For the text-containing cell, return its midpoint in [x, y] coordinate format. 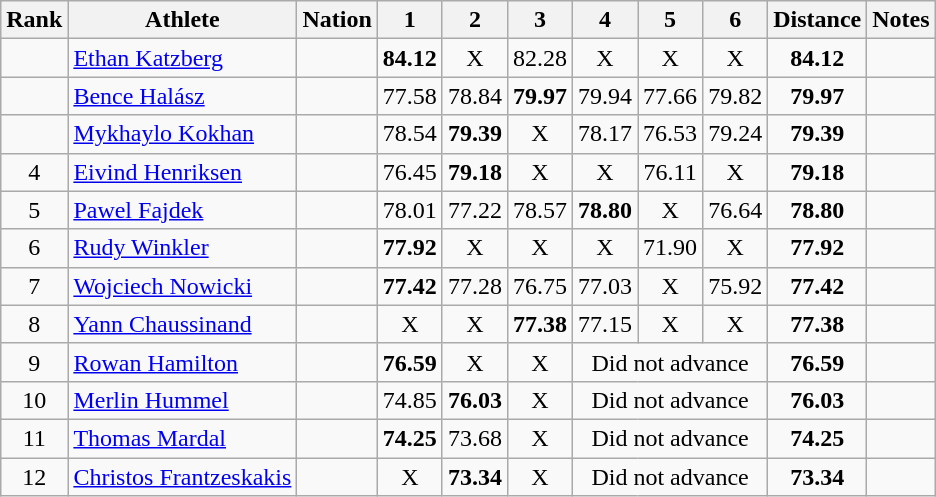
Rowan Hamilton [182, 362]
77.22 [474, 210]
Thomas Mardal [182, 438]
79.24 [736, 134]
76.11 [670, 172]
Mykhaylo Kokhan [182, 134]
Ethan Katzberg [182, 58]
10 [34, 400]
75.92 [736, 286]
9 [34, 362]
78.01 [410, 210]
Yann Chaussinand [182, 324]
78.84 [474, 96]
Pawel Fajdek [182, 210]
78.17 [606, 134]
Bence Halász [182, 96]
2 [474, 20]
3 [540, 20]
1 [410, 20]
11 [34, 438]
78.54 [410, 134]
79.82 [736, 96]
Christos Frantzeskakis [182, 477]
82.28 [540, 58]
77.15 [606, 324]
76.75 [540, 286]
77.28 [474, 286]
74.85 [410, 400]
Wojciech Nowicki [182, 286]
Athlete [182, 20]
73.68 [474, 438]
76.53 [670, 134]
Rank [34, 20]
7 [34, 286]
Distance [818, 20]
77.03 [606, 286]
77.58 [410, 96]
78.57 [540, 210]
77.66 [670, 96]
Notes [901, 20]
12 [34, 477]
76.45 [410, 172]
79.94 [606, 96]
Merlin Hummel [182, 400]
Nation [337, 20]
76.64 [736, 210]
71.90 [670, 248]
Eivind Henriksen [182, 172]
Rudy Winkler [182, 248]
8 [34, 324]
